For the text-containing cell, return its midpoint in [x, y] coordinate format. 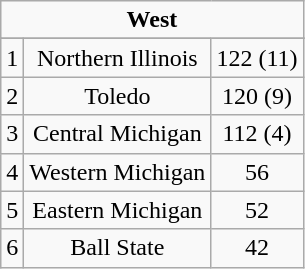
Central Michigan [118, 134]
6 [12, 248]
122 (11) [257, 58]
120 (9) [257, 96]
4 [12, 172]
5 [12, 210]
Western Michigan [118, 172]
2 [12, 96]
42 [257, 248]
Eastern Michigan [118, 210]
56 [257, 172]
112 (4) [257, 134]
Toledo [118, 96]
1 [12, 58]
52 [257, 210]
3 [12, 134]
Northern Illinois [118, 58]
West [152, 20]
Ball State [118, 248]
